From the cell containing the given text, extract its center point as (X, Y) coordinate. 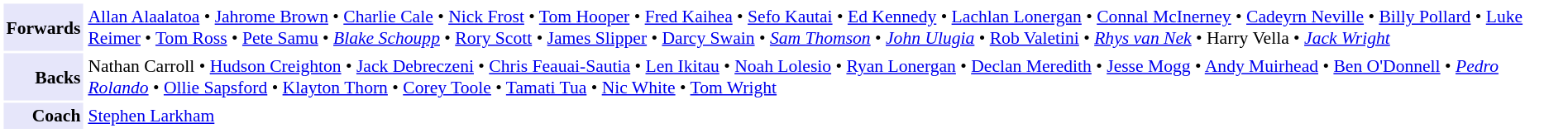
Coach (43, 116)
Backs (43, 76)
Stephen Larkham (825, 116)
Forwards (43, 26)
